Return the [X, Y] coordinate for the center point of the cell that contains the specified text.  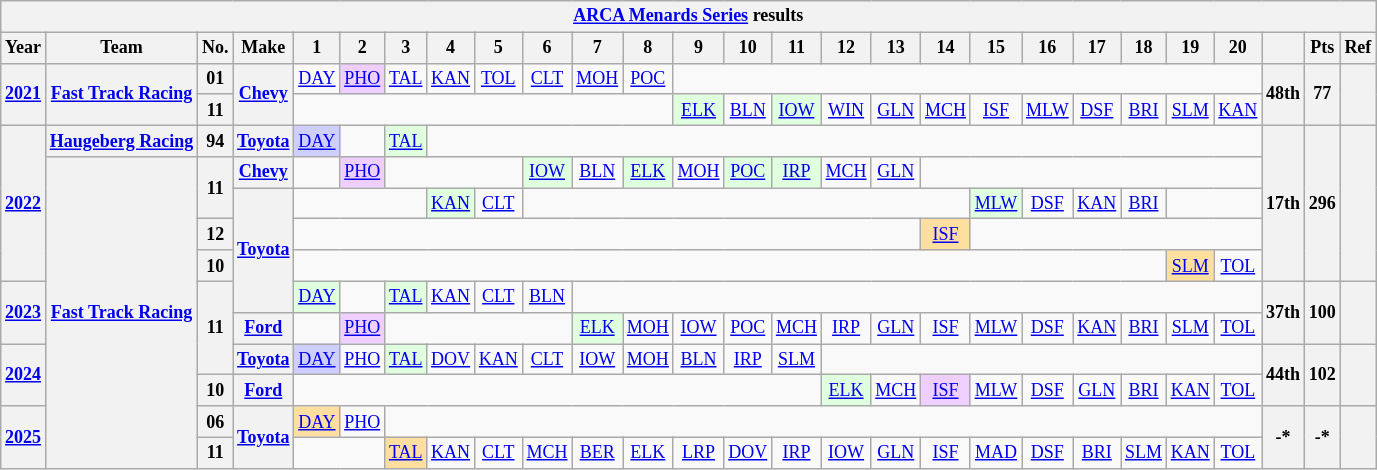
6 [547, 48]
4 [451, 48]
37th [1284, 312]
19 [1190, 48]
17 [1097, 48]
2022 [24, 203]
LRP [698, 452]
3 [406, 48]
20 [1238, 48]
Haugeberg Racing [121, 140]
2 [362, 48]
BER [598, 452]
44th [1284, 375]
2024 [24, 375]
17th [1284, 203]
100 [1322, 312]
15 [996, 48]
2021 [24, 94]
13 [896, 48]
06 [216, 422]
Make [264, 48]
Ref [1358, 48]
Pts [1322, 48]
ARCA Menards Series results [688, 16]
102 [1322, 375]
9 [698, 48]
2023 [24, 312]
48th [1284, 94]
16 [1048, 48]
MAD [996, 452]
7 [598, 48]
94 [216, 140]
14 [946, 48]
01 [216, 78]
Team [121, 48]
18 [1144, 48]
2025 [24, 437]
5 [498, 48]
Year [24, 48]
No. [216, 48]
1 [317, 48]
77 [1322, 94]
WIN [846, 110]
296 [1322, 203]
8 [648, 48]
